Pinpoint the cell where the given text exists, returning its [X, Y] midpoint coordinate. 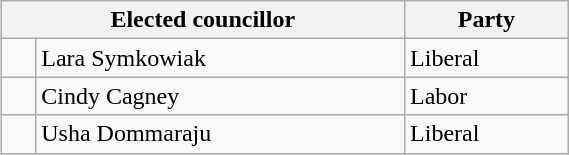
Lara Symkowiak [220, 58]
Usha Dommaraju [220, 134]
Party [487, 20]
Labor [487, 96]
Elected councillor [203, 20]
Cindy Cagney [220, 96]
